From the cell containing the given text, extract its center point as (X, Y) coordinate. 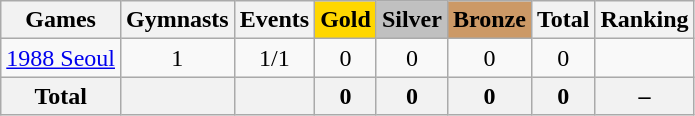
– (644, 96)
1/1 (274, 58)
Ranking (644, 20)
Silver (412, 20)
Events (274, 20)
Games (61, 20)
Bronze (489, 20)
Gymnasts (177, 20)
1988 Seoul (61, 58)
1 (177, 58)
Gold (346, 20)
